Pinpoint the cell where the given text exists, returning its (x, y) midpoint coordinate. 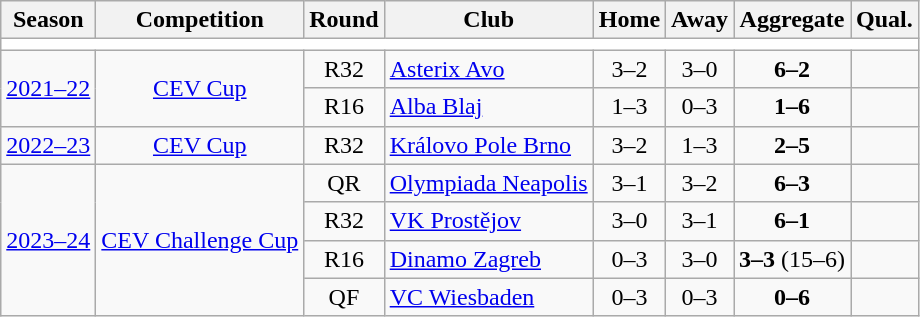
Dinamo Zagreb (488, 259)
QF (344, 297)
Club (488, 20)
2023–24 (48, 240)
3–3 (15–6) (792, 259)
Round (344, 20)
Královo Pole Brno (488, 145)
Alba Blaj (488, 107)
Home (629, 20)
6–3 (792, 183)
Olympiada Neapolis (488, 183)
Season (48, 20)
6–2 (792, 69)
Asterix Avo (488, 69)
2021–22 (48, 88)
2022–23 (48, 145)
Qual. (885, 20)
Aggregate (792, 20)
Away (700, 20)
0–6 (792, 297)
2–5 (792, 145)
VK Prostějov (488, 221)
1–6 (792, 107)
Competition (200, 20)
VC Wiesbaden (488, 297)
CEV Challenge Cup (200, 240)
6–1 (792, 221)
QR (344, 183)
